From the cell containing the given text, extract its center point as (x, y) coordinate. 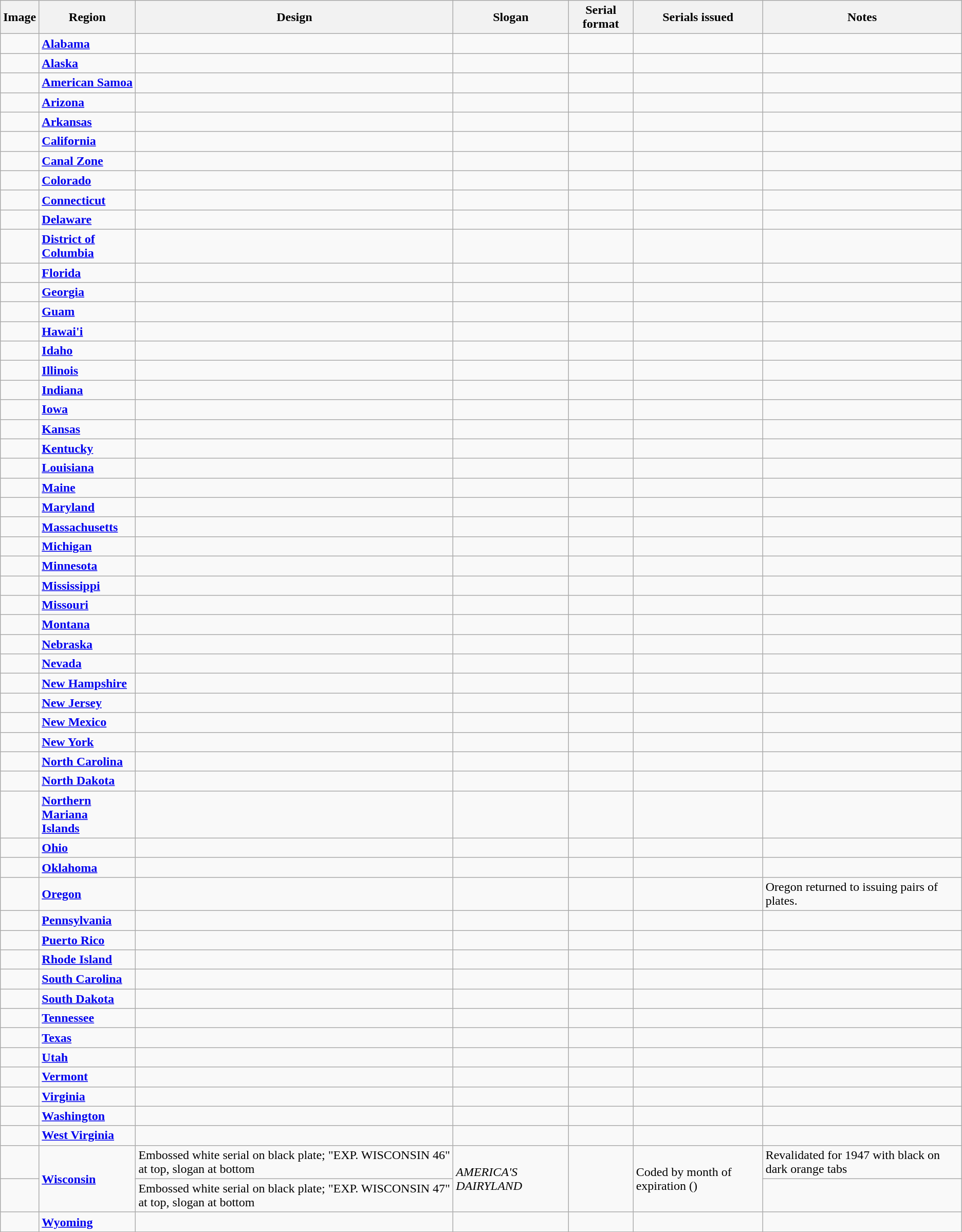
Ohio (87, 848)
Nevada (87, 664)
Guam (87, 312)
Missouri (87, 605)
South Carolina (87, 979)
Kansas (87, 429)
Colorado (87, 180)
AMERICA'S DAIRYLAND (511, 1179)
Massachusetts (87, 527)
Canal Zone (87, 161)
Vermont (87, 1077)
Delaware (87, 219)
California (87, 141)
Design (294, 17)
Revalidated for 1947 with black on dark orange tabs (862, 1162)
Coded by month of expiration () (698, 1179)
Slogan (511, 17)
Connecticut (87, 200)
Kentucky (87, 449)
New Hampshire (87, 683)
South Dakota (87, 999)
Oregon returned to issuing pairs of plates. (862, 894)
Region (87, 17)
Washington (87, 1116)
Serials issued (698, 17)
American Samoa (87, 83)
North Carolina (87, 761)
Serial format (601, 17)
District ofColumbia (87, 246)
Montana (87, 625)
Arkansas (87, 122)
Idaho (87, 351)
Illinois (87, 370)
Notes (862, 17)
Hawai'i (87, 331)
New Jersey (87, 703)
Oregon (87, 894)
Alaska (87, 63)
Rhode Island (87, 960)
Minnesota (87, 566)
Nebraska (87, 644)
Northern Mariana Islands (87, 814)
Embossed white serial on black plate; "EXP. WISCONSIN 47" at top, slogan at bottom (294, 1195)
Embossed white serial on black plate; "EXP. WISCONSIN 46" at top, slogan at bottom (294, 1162)
Maine (87, 488)
Georgia (87, 292)
Florida (87, 273)
Mississippi (87, 585)
Arizona (87, 102)
Pennsylvania (87, 920)
Tennessee (87, 1018)
Image (20, 17)
Wyoming (87, 1222)
Virginia (87, 1096)
New Mexico (87, 722)
Indiana (87, 390)
Oklahoma (87, 867)
Alabama (87, 44)
West Virginia (87, 1135)
Wisconsin (87, 1179)
Maryland (87, 507)
New York (87, 742)
Iowa (87, 409)
North Dakota (87, 781)
Michigan (87, 546)
Utah (87, 1057)
Louisiana (87, 468)
Puerto Rico (87, 940)
Texas (87, 1038)
